Determine the (x, y) coordinate at the center of the cell enclosing the given text.  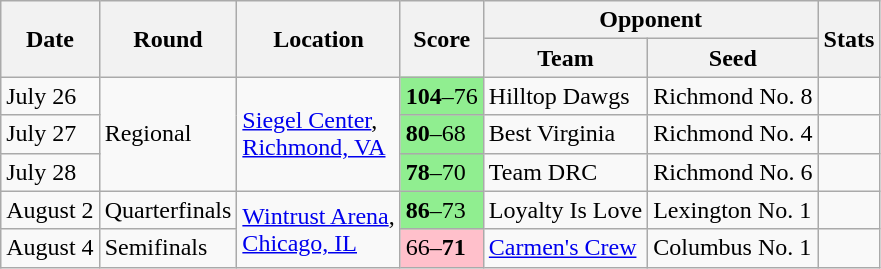
Hilltop Dawgs (565, 96)
Team (565, 58)
Date (50, 39)
Seed (733, 58)
Carmen's Crew (565, 248)
Wintrust Arena,Chicago, IL (318, 229)
66–71 (442, 248)
Team DRC (565, 172)
Stats (849, 39)
Richmond No. 8 (733, 96)
Location (318, 39)
Columbus No. 1 (733, 248)
July 26 (50, 96)
86–73 (442, 210)
Semifinals (168, 248)
Regional (168, 134)
July 27 (50, 134)
July 28 (50, 172)
Richmond No. 4 (733, 134)
Lexington No. 1 (733, 210)
Best Virginia (565, 134)
Loyalty Is Love (565, 210)
August 4 (50, 248)
78–70 (442, 172)
104–76 (442, 96)
Richmond No. 6 (733, 172)
Round (168, 39)
Score (442, 39)
Quarterfinals (168, 210)
Opponent (650, 20)
August 2 (50, 210)
80–68 (442, 134)
Siegel Center,Richmond, VA (318, 134)
